Scan for the cell matching the given text and deliver its (X, Y) coordinate at center. 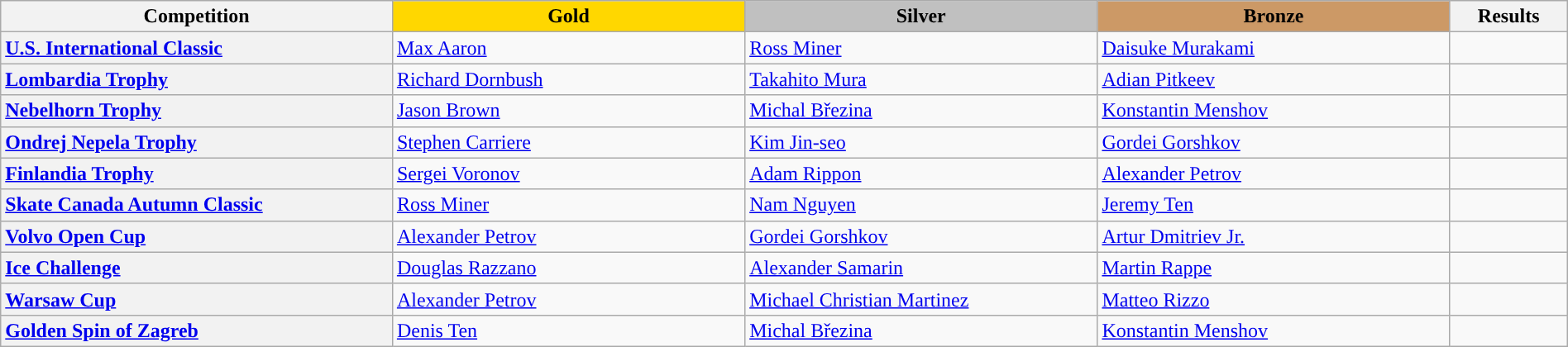
Competition (197, 17)
Nam Nguyen (921, 205)
Warsaw Cup (197, 299)
Ice Challenge (197, 268)
Douglas Razzano (568, 268)
Ondrej Nepela Trophy (197, 142)
Jason Brown (568, 111)
Adam Rippon (921, 173)
Finlandia Trophy (197, 173)
Takahito Mura (921, 79)
Skate Canada Autumn Classic (197, 205)
U.S. International Classic (197, 48)
Kim Jin-seo (921, 142)
Max Aaron (568, 48)
Golden Spin of Zagreb (197, 330)
Michael Christian Martinez (921, 299)
Daisuke Murakami (1274, 48)
Lombardia Trophy (197, 79)
Silver (921, 17)
Richard Dornbush (568, 79)
Adian Pitkeev (1274, 79)
Stephen Carriere (568, 142)
Alexander Samarin (921, 268)
Jeremy Ten (1274, 205)
Results (1508, 17)
Bronze (1274, 17)
Matteo Rizzo (1274, 299)
Artur Dmitriev Jr. (1274, 236)
Sergei Voronov (568, 173)
Volvo Open Cup (197, 236)
Gold (568, 17)
Nebelhorn Trophy (197, 111)
Denis Ten (568, 330)
Martin Rappe (1274, 268)
